Provide the (X, Y) coordinate of the cell's center where the given text is located.  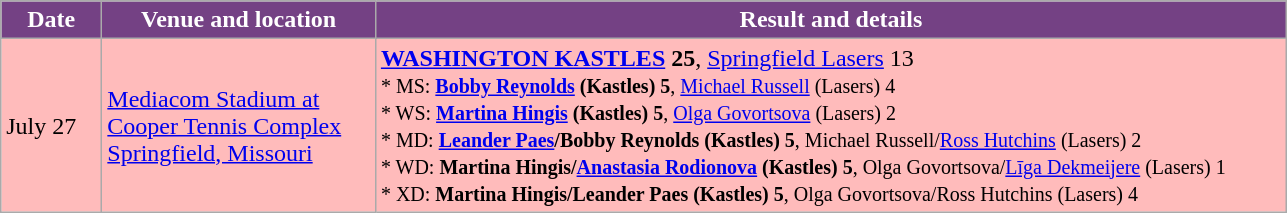
Mediacom Stadium at Cooper Tennis ComplexSpringfield, Missouri (239, 126)
Date (52, 20)
July 27 (52, 126)
Venue and location (239, 20)
Result and details (830, 20)
